Determine the [x, y] coordinate at the center of the cell enclosing the given text.  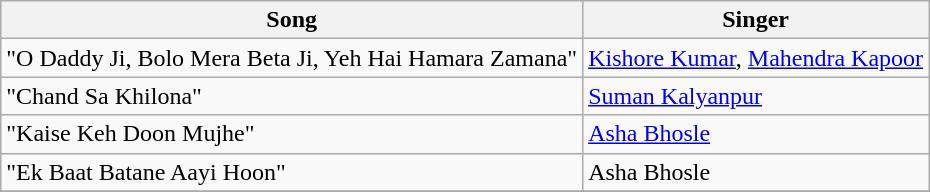
"Ek Baat Batane Aayi Hoon" [292, 172]
"Kaise Keh Doon Mujhe" [292, 134]
Singer [756, 20]
"O Daddy Ji, Bolo Mera Beta Ji, Yeh Hai Hamara Zamana" [292, 58]
Kishore Kumar, Mahendra Kapoor [756, 58]
Song [292, 20]
"Chand Sa Khilona" [292, 96]
Suman Kalyanpur [756, 96]
